Search for the cell housing the specified text and yield its [X, Y] center coordinate. 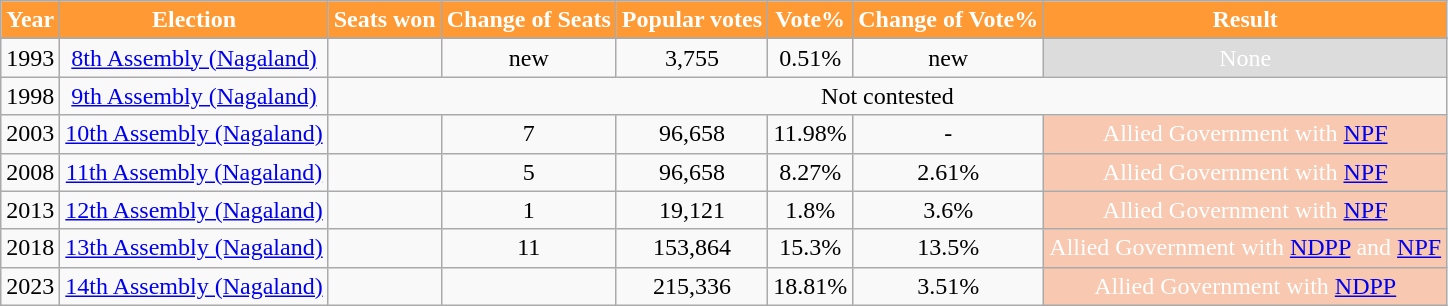
2.61% [948, 172]
5 [528, 172]
1993 [30, 58]
3.6% [948, 210]
2013 [30, 210]
2003 [30, 134]
2008 [30, 172]
153,864 [692, 248]
13.5% [948, 248]
8th Assembly (Nagaland) [194, 58]
9th Assembly (Nagaland) [194, 96]
18.81% [810, 286]
Seats won [384, 20]
11 [528, 248]
7 [528, 134]
2018 [30, 248]
14th Assembly (Nagaland) [194, 286]
0.51% [810, 58]
None [1246, 58]
Result [1246, 20]
Not contested [887, 96]
Vote% [810, 20]
Change of Seats [528, 20]
Popular votes [692, 20]
3,755 [692, 58]
11.98% [810, 134]
2023 [30, 286]
Allied Government with NDPP [1246, 286]
13th Assembly (Nagaland) [194, 248]
19,121 [692, 210]
12th Assembly (Nagaland) [194, 210]
8.27% [810, 172]
Allied Government with NDPP and NPF [1246, 248]
Election [194, 20]
1 [528, 210]
11th Assembly (Nagaland) [194, 172]
15.3% [810, 248]
10th Assembly (Nagaland) [194, 134]
- [948, 134]
1998 [30, 96]
215,336 [692, 286]
1.8% [810, 210]
3.51% [948, 286]
Change of Vote% [948, 20]
Year [30, 20]
